From the cell containing the given text, extract its center point as (X, Y) coordinate. 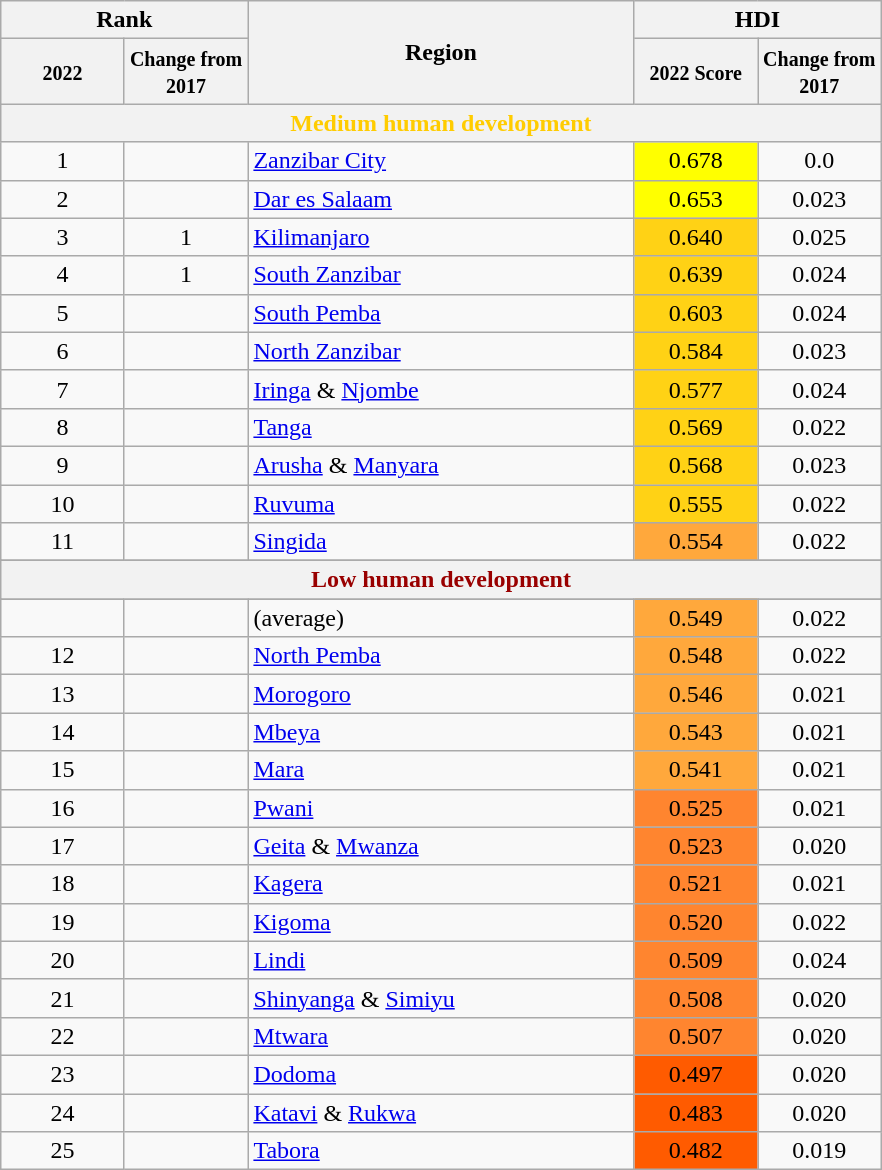
South Pemba (441, 313)
0.640 (696, 237)
0.555 (696, 503)
Tanga (441, 427)
Kilimanjaro (441, 237)
0.577 (696, 389)
Mbeya (441, 732)
Lindi (441, 960)
16 (63, 808)
7 (63, 389)
0.554 (696, 542)
0.584 (696, 351)
0.509 (696, 960)
0.569 (696, 427)
6 (63, 351)
0.523 (696, 846)
9 (63, 465)
0.548 (696, 656)
Mara (441, 770)
0.541 (696, 770)
12 (63, 656)
8 (63, 427)
0.653 (696, 199)
0.497 (696, 1074)
Iringa & Njombe (441, 389)
0.482 (696, 1151)
0.525 (696, 808)
Rank (124, 20)
Dodoma (441, 1074)
Geita & Mwanza (441, 846)
0.678 (696, 161)
0.543 (696, 732)
0.639 (696, 275)
0.520 (696, 922)
Arusha & Manyara (441, 465)
17 (63, 846)
19 (63, 922)
0.568 (696, 465)
0.019 (820, 1151)
Pwani (441, 808)
3 (63, 237)
Mtwara (441, 1036)
Shinyanga & Simiyu (441, 998)
Katavi & Rukwa (441, 1113)
0.508 (696, 998)
21 (63, 998)
20 (63, 960)
18 (63, 884)
0.483 (696, 1113)
Kagera (441, 884)
0.521 (696, 884)
0.025 (820, 237)
North Pemba (441, 656)
11 (63, 542)
23 (63, 1074)
0.603 (696, 313)
South Zanzibar (441, 275)
2022 (63, 72)
0.546 (696, 694)
Singida (441, 542)
25 (63, 1151)
Dar es Salaam (441, 199)
Low human development (441, 580)
HDI (758, 20)
13 (63, 694)
North Zanzibar (441, 351)
Zanzibar City (441, 161)
2022 Score (696, 72)
0.549 (696, 618)
22 (63, 1036)
Morogoro (441, 694)
15 (63, 770)
14 (63, 732)
4 (63, 275)
Tabora (441, 1151)
Ruvuma (441, 503)
0.507 (696, 1036)
Kigoma (441, 922)
2 (63, 199)
Region (441, 52)
5 (63, 313)
Medium human development (441, 123)
0.0 (820, 161)
(average) (441, 618)
24 (63, 1113)
10 (63, 503)
